Identify which cell holds the provided text, then report its [X, Y] central coordinate. 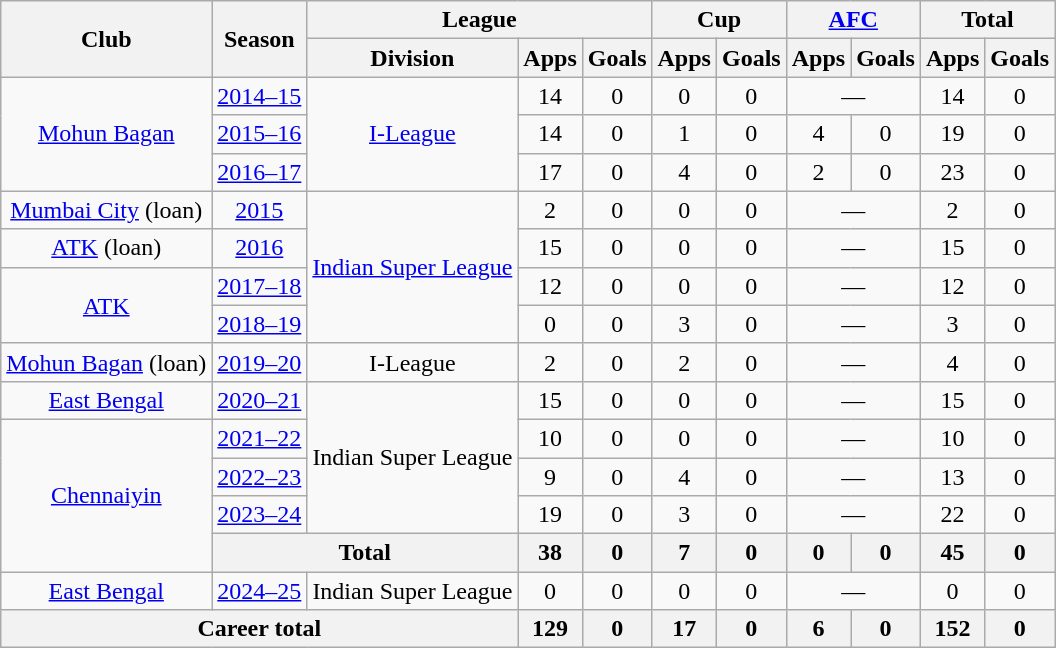
2020–21 [260, 400]
6 [818, 629]
13 [952, 477]
2016–17 [260, 172]
2015–16 [260, 134]
Club [106, 39]
2023–24 [260, 515]
129 [550, 629]
2018–19 [260, 324]
38 [550, 553]
2024–25 [260, 591]
45 [952, 553]
Cup [719, 20]
2015 [260, 210]
Chennaiyin [106, 495]
2014–15 [260, 96]
ATK (loan) [106, 248]
Division [412, 58]
2019–20 [260, 362]
Mumbai City (loan) [106, 210]
Season [260, 39]
23 [952, 172]
AFC [853, 20]
22 [952, 515]
ATK [106, 305]
Mohun Bagan [106, 134]
1 [684, 134]
7 [684, 553]
Mohun Bagan (loan) [106, 362]
9 [550, 477]
2016 [260, 248]
2022–23 [260, 477]
Career total [260, 629]
152 [952, 629]
2017–18 [260, 286]
League [480, 20]
2021–22 [260, 438]
